Pinpoint the cell where the given text exists, returning its [x, y] midpoint coordinate. 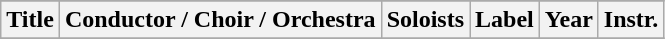
Label [505, 20]
Conductor / Choir / Orchestra [220, 20]
Title [30, 20]
Instr. [631, 20]
Soloists [425, 20]
Year [568, 20]
